Extract the (X, Y) coordinate from the center of the cell holding the provided text.  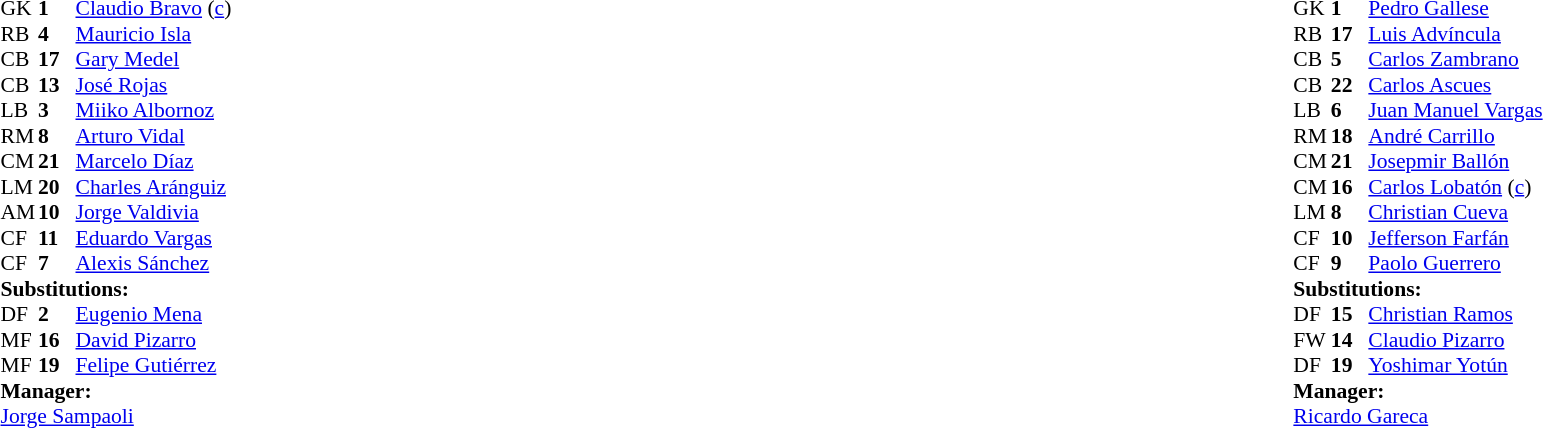
Alexis Sánchez (154, 263)
2 (57, 315)
Jorge Valdivia (154, 213)
18 (1350, 136)
Felipe Gutiérrez (154, 365)
André Carrillo (1455, 136)
Yoshimar Yotún (1455, 365)
Carlos Ascues (1455, 85)
Eduardo Vargas (154, 238)
Charles Aránguiz (154, 187)
Jefferson Farfán (1455, 238)
4 (57, 34)
Carlos Lobatón (c) (1455, 187)
Gary Medel (154, 59)
5 (1350, 59)
11 (57, 238)
Christian Ramos (1455, 315)
Claudio Pizarro (1455, 340)
FW (1312, 340)
Paolo Guerrero (1455, 263)
Carlos Zambrano (1455, 59)
9 (1350, 263)
14 (1350, 340)
22 (1350, 85)
David Pizarro (154, 340)
Marcelo Díaz (154, 161)
Eugenio Mena (154, 315)
Christian Cueva (1455, 213)
6 (1350, 111)
Arturo Vidal (154, 136)
Miiko Albornoz (154, 111)
7 (57, 263)
Mauricio Isla (154, 34)
AM (19, 213)
José Rojas (154, 85)
15 (1350, 315)
Luis Advíncula (1455, 34)
Josepmir Ballón (1455, 161)
Juan Manuel Vargas (1455, 111)
13 (57, 85)
3 (57, 111)
20 (57, 187)
